Determine the [X, Y] coordinate at the center of the cell enclosing the given text.  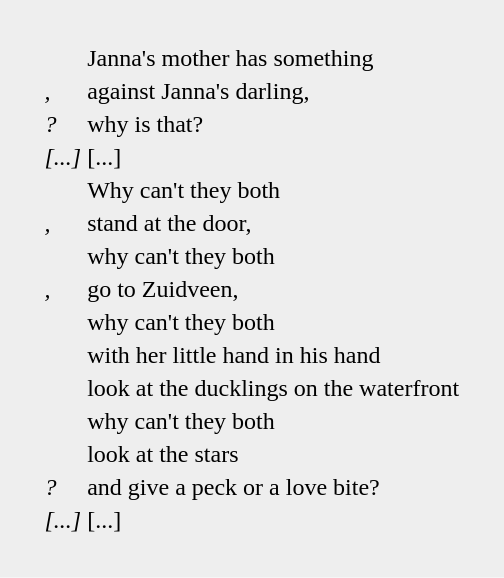
why is that? [274, 124]
and give a peck or a love bite? [274, 487]
Why can't they both [274, 190]
Janna's mother has something [274, 58]
go to Zuidveen, [274, 289]
against Janna's darling, [274, 91]
stand at the door, [274, 223]
with her little hand in his hand [274, 355]
look at the stars [274, 454]
look at the ducklings on the waterfront [274, 388]
